Return the [x, y] coordinate for the center point of the cell that contains the specified text.  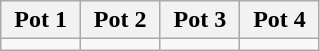
Pot 4 [280, 20]
Pot 3 [200, 20]
Pot 2 [120, 20]
Pot 1 [41, 20]
